From the cell containing the given text, extract its center point as [X, Y] coordinate. 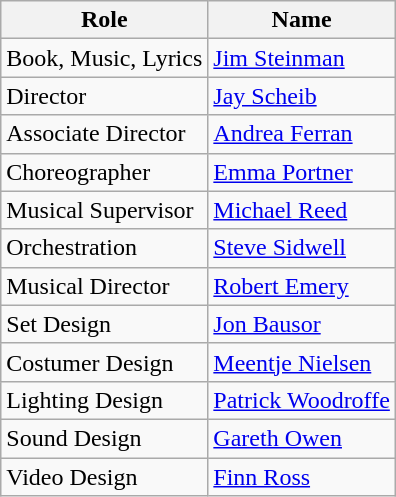
Book, Music, Lyrics [104, 58]
Finn Ross [302, 477]
Jim Steinman [302, 58]
Sound Design [104, 438]
Role [104, 20]
Lighting Design [104, 400]
Set Design [104, 324]
Patrick Woodroffe [302, 400]
Video Design [104, 477]
Name [302, 20]
Orchestration [104, 248]
Director [104, 96]
Robert Emery [302, 286]
Musical Director [104, 286]
Jay Scheib [302, 96]
Choreographer [104, 172]
Michael Reed [302, 210]
Meentje Nielsen [302, 362]
Emma Portner [302, 172]
Jon Bausor [302, 324]
Steve Sidwell [302, 248]
Andrea Ferran [302, 134]
Musical Supervisor [104, 210]
Gareth Owen [302, 438]
Costumer Design [104, 362]
Associate Director [104, 134]
